Locate the cell with the specified text and output its (X, Y) center coordinate. 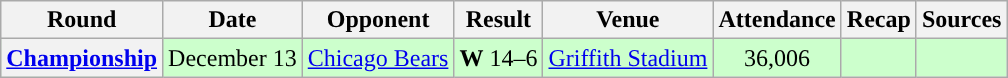
Sources (962, 20)
Result (498, 20)
Championship (82, 58)
Chicago Bears (378, 58)
Attendance (777, 20)
December 13 (233, 58)
Date (233, 20)
Griffith Stadium (628, 58)
W 14–6 (498, 58)
Round (82, 20)
Opponent (378, 20)
Recap (878, 20)
Venue (628, 20)
36,006 (777, 58)
